Determine the (x, y) coordinate at the center of the cell enclosing the given text.  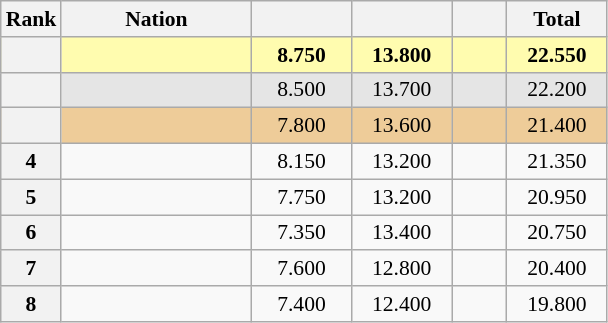
6 (32, 233)
20.750 (557, 233)
13.800 (402, 55)
21.350 (557, 162)
Nation (156, 19)
8.500 (301, 90)
20.950 (557, 197)
8.150 (301, 162)
13.700 (402, 90)
7 (32, 269)
Total (557, 19)
13.600 (402, 126)
7.600 (301, 269)
Rank (32, 19)
7.750 (301, 197)
20.400 (557, 269)
22.550 (557, 55)
5 (32, 197)
8 (32, 304)
7.400 (301, 304)
7.350 (301, 233)
8.750 (301, 55)
19.800 (557, 304)
7.800 (301, 126)
22.200 (557, 90)
4 (32, 162)
12.800 (402, 269)
13.400 (402, 233)
12.400 (402, 304)
21.400 (557, 126)
